Extract the [X, Y] coordinate from the center of the cell holding the provided text.  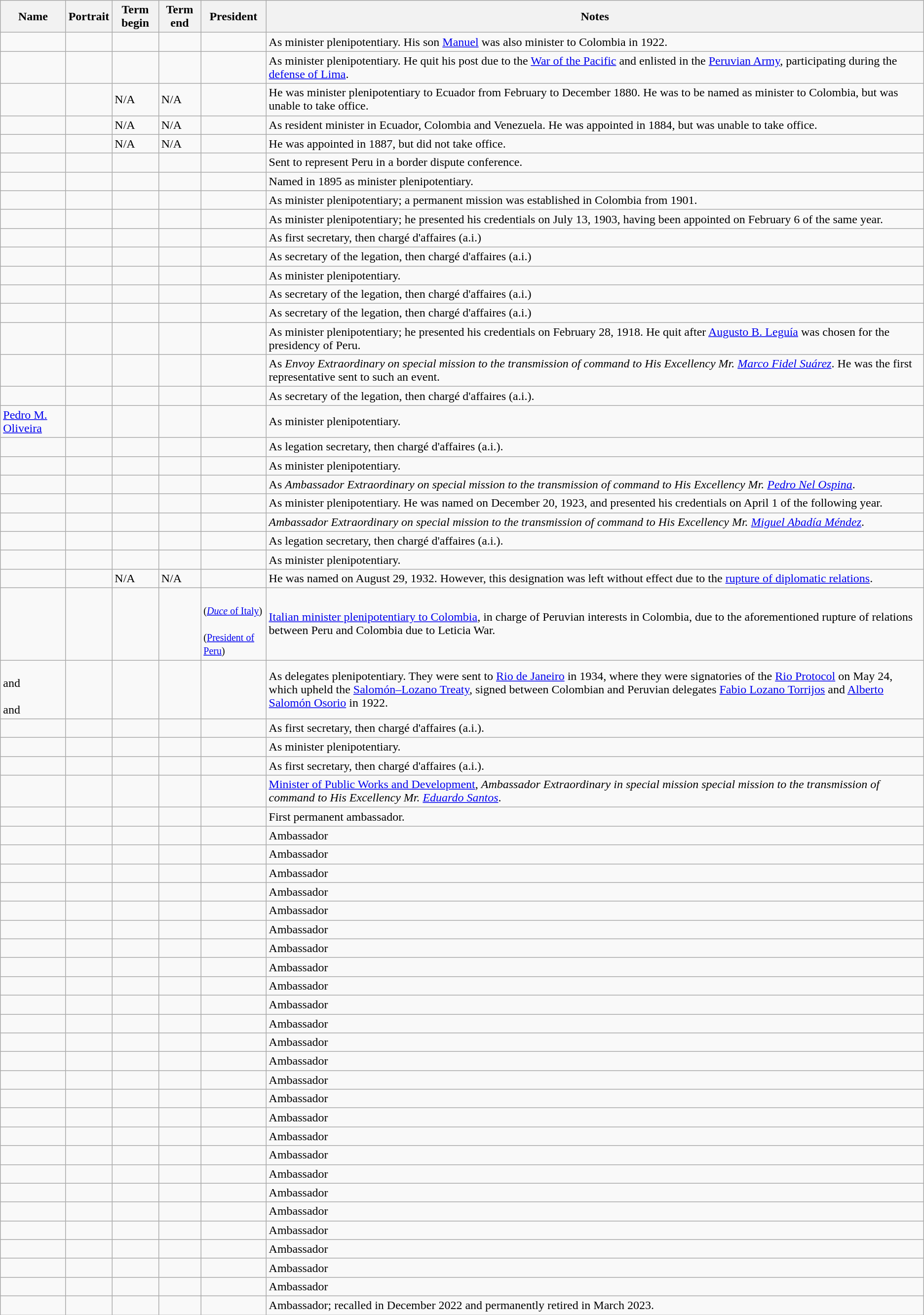
He was named on August 29, 1932. However, this designation was left without effect due to the rupture of diplomatic relations. [595, 578]
President [233, 17]
He was minister plenipotentiary to Ecuador from February to December 1880. He was to be named as minister to Colombia, but was unable to take office. [595, 100]
andand [33, 689]
Notes [595, 17]
As minister plenipotentiary. He was named on December 20, 1923, and presented his credentials on April 1 of the following year. [595, 503]
First permanent ambassador. [595, 817]
Name [33, 17]
As first secretary, then chargé d'affaires (a.i.) [595, 238]
Ambassador Extraordinary on special mission to the transmission of command to His Excellency Mr. Miguel Abadía Méndez. [595, 522]
Term begin [135, 17]
Portrait [89, 17]
Term end [180, 17]
As resident minister in Ecuador, Colombia and Venezuela. He was appointed in 1884, but was unable to take office. [595, 125]
Pedro M. Oliveira [33, 422]
As minister plenipotentiary; a permanent mission was established in Colombia from 1901. [595, 200]
As minister plenipotentiary. His son Manuel was also minister to Colombia in 1922. [595, 42]
As secretary of the legation, then chargé d'affaires (a.i.). [595, 396]
He was appointed in 1887, but did not take office. [595, 144]
Sent to represent Peru in a border dispute conference. [595, 162]
Named in 1895 as minister plenipotentiary. [595, 181]
Ambassador; recalled in December 2022 and permanently retired in March 2023. [595, 1305]
As minister plenipotentiary; he presented his credentials on July 13, 1903, having been appointed on February 6 of the same year. [595, 219]
As Ambassador Extraordinary on special mission to the transmission of command to His Excellency Mr. Pedro Nel Ospina. [595, 484]
(Duce of Italy)(President of Peru) [233, 624]
